Locate the cell with the specified text and output its (X, Y) center coordinate. 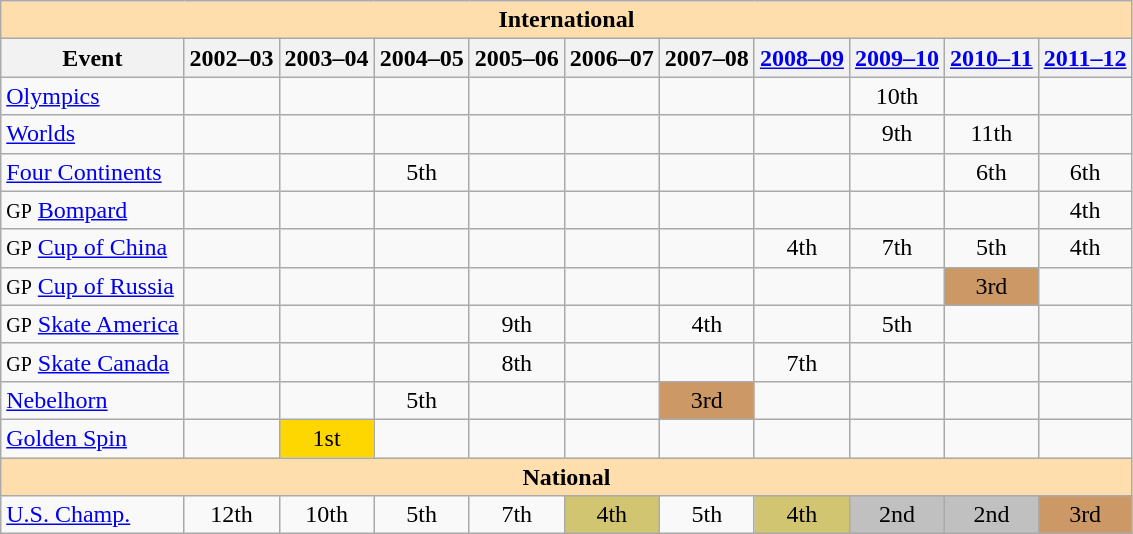
2004–05 (422, 58)
International (566, 20)
Worlds (92, 134)
2006–07 (612, 58)
Four Continents (92, 172)
Olympics (92, 96)
2009–10 (896, 58)
2008–09 (802, 58)
2010–11 (992, 58)
2003–04 (326, 58)
2011–12 (1085, 58)
GP Cup of Russia (92, 286)
12th (232, 515)
GP Skate Canada (92, 362)
GP Bompard (92, 210)
2007–08 (706, 58)
Nebelhorn (92, 400)
GP Cup of China (92, 248)
Event (92, 58)
2002–03 (232, 58)
GP Skate America (92, 324)
U.S. Champ. (92, 515)
Golden Spin (92, 438)
11th (992, 134)
2005–06 (516, 58)
National (566, 477)
1st (326, 438)
8th (516, 362)
